Output the [X, Y] coordinate of the center of the cell containing the given text.  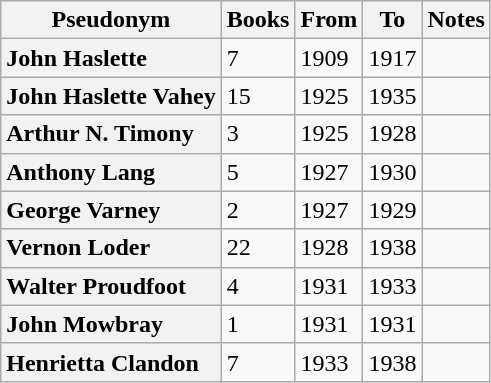
Henrietta Clandon [111, 362]
3 [258, 134]
To [392, 20]
Books [258, 20]
5 [258, 172]
1930 [392, 172]
John Haslette Vahey [111, 96]
Walter Proudfoot [111, 286]
15 [258, 96]
George Varney [111, 210]
John Mowbray [111, 324]
22 [258, 248]
1935 [392, 96]
Anthony Lang [111, 172]
From [329, 20]
1 [258, 324]
1917 [392, 58]
4 [258, 286]
Arthur N. Timony [111, 134]
2 [258, 210]
Pseudonym [111, 20]
1929 [392, 210]
Vernon Loder [111, 248]
John Haslette [111, 58]
Notes [456, 20]
1909 [329, 58]
